From the cell containing the given text, extract its center point as [X, Y] coordinate. 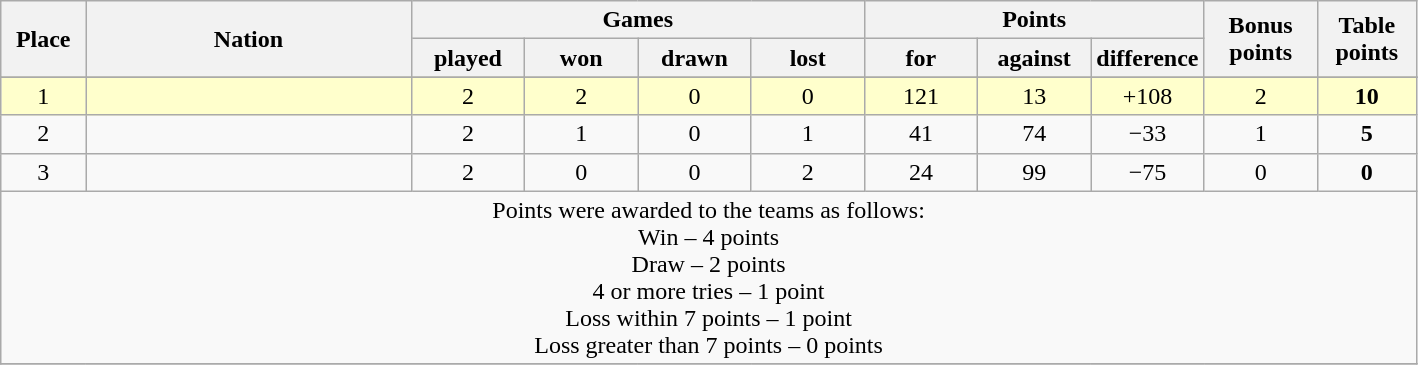
against [1034, 58]
Nation [249, 39]
Place [44, 39]
−33 [1148, 134]
Points [1034, 20]
+108 [1148, 96]
difference [1148, 58]
played [468, 58]
Tablepoints [1366, 39]
41 [920, 134]
Bonuspoints [1260, 39]
won [582, 58]
3 [44, 172]
−75 [1148, 172]
drawn [694, 58]
99 [1034, 172]
lost [808, 58]
13 [1034, 96]
for [920, 58]
5 [1366, 134]
Games [638, 20]
24 [920, 172]
10 [1366, 96]
121 [920, 96]
74 [1034, 134]
